Identify which cell holds the provided text, then report its [X, Y] central coordinate. 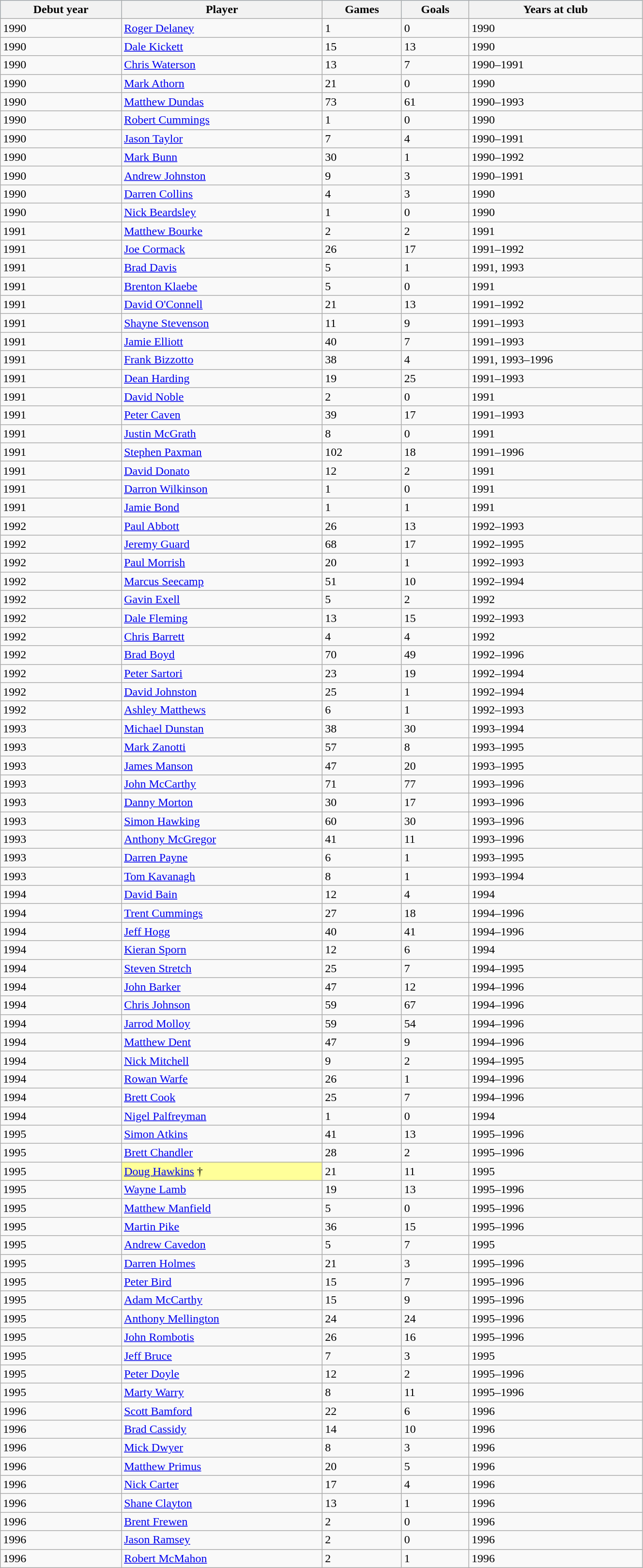
28 [362, 1153]
Mark Zanotti [222, 747]
16 [435, 1337]
51 [362, 581]
Brent Frewen [222, 1521]
Martin Pike [222, 1226]
Goals [435, 10]
Jeff Bruce [222, 1355]
Darren Collins [222, 194]
Brad Davis [222, 268]
60 [362, 821]
Rowan Warfe [222, 1079]
Matthew Manfield [222, 1208]
57 [362, 747]
Jarrod Molloy [222, 1024]
1992–1996 [556, 655]
Matthew Dent [222, 1042]
Nick Beardsley [222, 212]
Mark Athorn [222, 83]
1991–1996 [556, 452]
Simon Atkins [222, 1134]
Peter Doyle [222, 1374]
David Johnston [222, 692]
Paul Abbott [222, 526]
Mick Dwyer [222, 1448]
Kieran Sporn [222, 950]
27 [362, 913]
1990–1993 [556, 102]
Wayne Lamb [222, 1190]
Peter Bird [222, 1282]
Jeremy Guard [222, 544]
John McCarthy [222, 784]
Nick Mitchell [222, 1060]
Frank Bizzotto [222, 360]
Marty Warry [222, 1392]
Nick Carter [222, 1485]
Ashley Matthews [222, 710]
22 [362, 1411]
Player [222, 10]
David Donato [222, 470]
Robert Cummings [222, 120]
Gavin Exell [222, 600]
Brett Chandler [222, 1153]
Justin McGrath [222, 434]
Brenton Klaebe [222, 286]
David Noble [222, 397]
54 [435, 1024]
Tom Kavanagh [222, 876]
Brad Boyd [222, 655]
1990–1992 [556, 157]
Michael Dunstan [222, 729]
73 [362, 102]
Chris Barrett [222, 637]
Jamie Bond [222, 507]
1991, 1993 [556, 268]
Jason Ramsey [222, 1540]
Andrew Johnston [222, 175]
Peter Sartori [222, 673]
Jamie Elliott [222, 342]
Brad Cassidy [222, 1429]
Darren Payne [222, 858]
Doug Hawkins † [222, 1171]
James Manson [222, 765]
Chris Waterson [222, 65]
Adam McCarthy [222, 1300]
Marcus Seecamp [222, 581]
Joe Cormack [222, 249]
67 [435, 1005]
68 [362, 544]
David Bain [222, 895]
Chris Johnson [222, 1005]
Simon Hawking [222, 821]
1992–1995 [556, 544]
Danny Morton [222, 802]
39 [362, 415]
Games [362, 10]
Peter Caven [222, 415]
70 [362, 655]
Shane Clayton [222, 1503]
23 [362, 673]
Jason Taylor [222, 139]
Paul Morrish [222, 563]
77 [435, 784]
Shayne Stevenson [222, 323]
Brett Cook [222, 1097]
Steven Stretch [222, 968]
14 [362, 1429]
Debut year [61, 10]
Mark Bunn [222, 157]
John Barker [222, 987]
Robert McMahon [222, 1558]
36 [362, 1226]
Andrew Cavedon [222, 1245]
Dean Harding [222, 378]
Darron Wilkinson [222, 489]
71 [362, 784]
Nigel Palfreyman [222, 1116]
Anthony Mellington [222, 1319]
David O'Connell [222, 305]
61 [435, 102]
Matthew Bourke [222, 231]
Matthew Dundas [222, 102]
Years at club [556, 10]
Scott Bamford [222, 1411]
102 [362, 452]
Roger Delaney [222, 28]
John Rombotis [222, 1337]
1991, 1993–1996 [556, 360]
Darren Holmes [222, 1263]
Dale Fleming [222, 618]
Stephen Paxman [222, 452]
Anthony McGregor [222, 839]
Trent Cummings [222, 913]
Matthew Primus [222, 1466]
49 [435, 655]
Jeff Hogg [222, 931]
Dale Kickett [222, 47]
